Detect which cell encompasses the target text, then output its [X, Y] center coordinate. 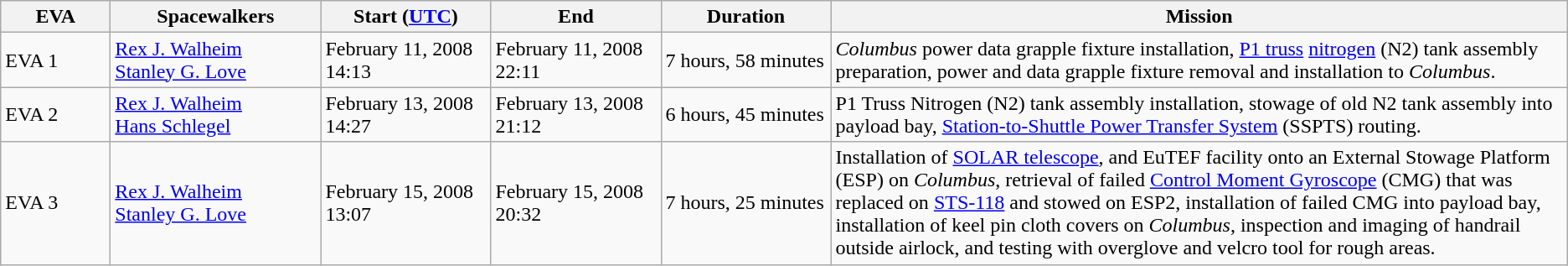
Mission [1199, 17]
February 11, 2008 14:13 [405, 60]
6 hours, 45 minutes [745, 114]
Duration [745, 17]
Rex J. Walheim Hans Schlegel [216, 114]
February 15, 2008 20:32 [576, 203]
EVA 2 [55, 114]
Spacewalkers [216, 17]
EVA [55, 17]
February 11, 2008 22:11 [576, 60]
February 13, 2008 21:12 [576, 114]
7 hours, 58 minutes [745, 60]
7 hours, 25 minutes [745, 203]
EVA 3 [55, 203]
Start (UTC) [405, 17]
EVA 1 [55, 60]
End [576, 17]
February 15, 2008 13:07 [405, 203]
February 13, 2008 14:27 [405, 114]
